Provide the (x, y) coordinate of the cell's center where the given text is located.  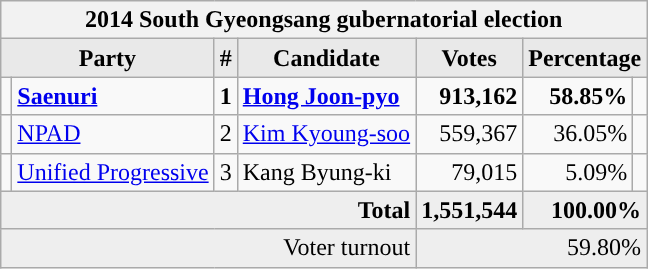
100.00% (585, 210)
59.80% (532, 248)
913,162 (470, 96)
3 (226, 172)
2 (226, 134)
Unified Progressive (113, 172)
NPAD (113, 134)
Percentage (585, 58)
Party (108, 58)
Candidate (326, 58)
1 (226, 96)
Kim Kyoung-soo (326, 134)
58.85% (578, 96)
2014 South Gyeongsang gubernatorial election (324, 20)
559,367 (470, 134)
Saenuri (113, 96)
Votes (470, 58)
Total (208, 210)
Voter turnout (208, 248)
5.09% (578, 172)
1,551,544 (470, 210)
Hong Joon-pyo (326, 96)
# (226, 58)
36.05% (578, 134)
Kang Byung-ki (326, 172)
79,015 (470, 172)
